Determine the (X, Y) coordinate at the center of the cell enclosing the given text.  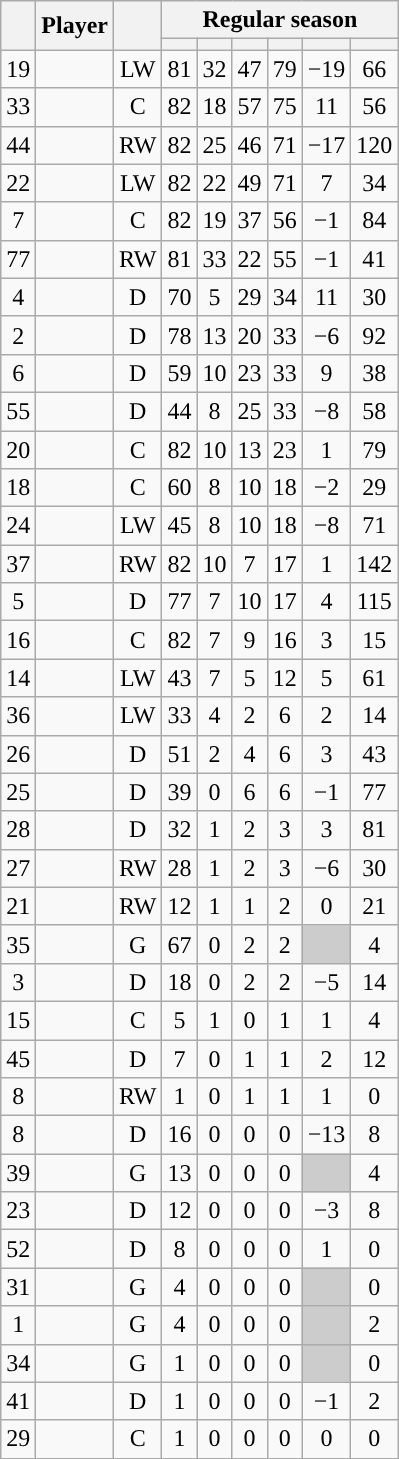
−19 (326, 69)
31 (18, 1287)
75 (284, 107)
−2 (326, 488)
46 (250, 145)
35 (18, 944)
−5 (326, 982)
61 (374, 678)
38 (374, 373)
92 (374, 335)
59 (180, 373)
26 (18, 754)
−17 (326, 145)
58 (374, 411)
78 (180, 335)
Player (75, 26)
24 (18, 526)
49 (250, 183)
66 (374, 69)
142 (374, 564)
Regular season (280, 20)
52 (18, 1249)
120 (374, 145)
36 (18, 716)
70 (180, 297)
−13 (326, 1135)
115 (374, 602)
−3 (326, 1211)
27 (18, 868)
84 (374, 221)
47 (250, 69)
67 (180, 944)
51 (180, 754)
57 (250, 107)
60 (180, 488)
